Determine the (x, y) coordinate at the center of the cell enclosing the given text.  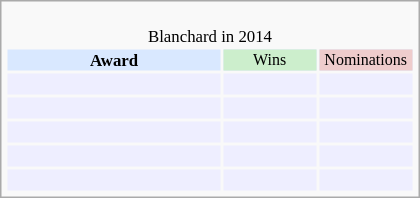
Award (114, 60)
Wins (270, 60)
Nominations (366, 60)
Blanchard in 2014 (210, 28)
